Pinpoint the cell where the given text exists, returning its [X, Y] midpoint coordinate. 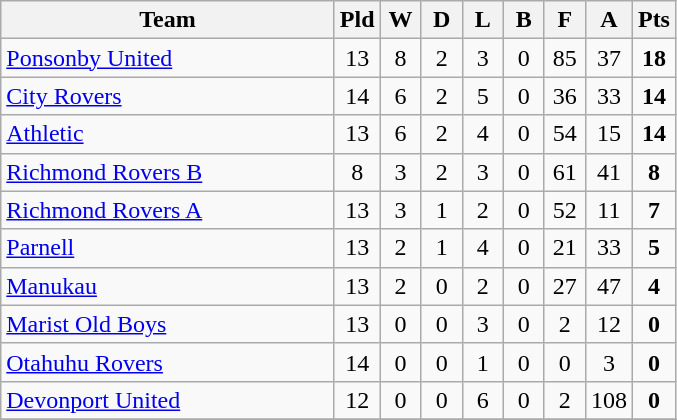
Marist Old Boys [168, 324]
Pld [357, 20]
F [564, 20]
L [482, 20]
37 [608, 58]
Otahuhu Rovers [168, 362]
Richmond Rovers A [168, 210]
Team [168, 20]
11 [608, 210]
Pts [654, 20]
Manukau [168, 286]
54 [564, 134]
27 [564, 286]
36 [564, 96]
Richmond Rovers B [168, 172]
21 [564, 248]
Parnell [168, 248]
108 [608, 400]
41 [608, 172]
61 [564, 172]
Ponsonby United [168, 58]
18 [654, 58]
15 [608, 134]
47 [608, 286]
D [442, 20]
City Rovers [168, 96]
85 [564, 58]
W [400, 20]
A [608, 20]
52 [564, 210]
B [524, 20]
Athletic [168, 134]
7 [654, 210]
Devonport United [168, 400]
